Pinpoint the cell where the given text exists, returning its [x, y] midpoint coordinate. 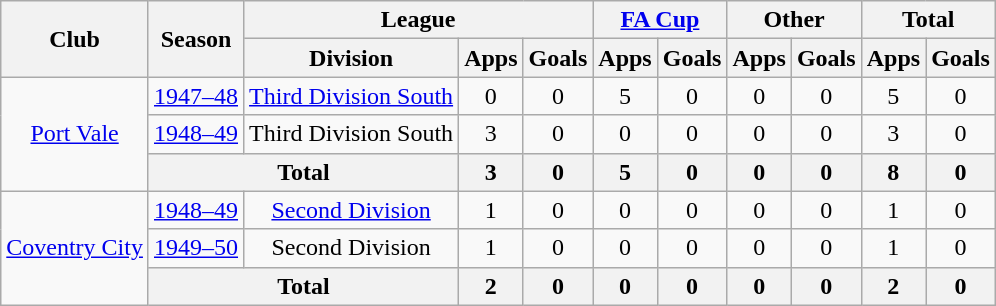
Other [794, 20]
1947–48 [196, 96]
Club [75, 39]
Port Vale [75, 134]
Division [352, 58]
Coventry City [75, 248]
Season [196, 39]
8 [893, 172]
1949–50 [196, 248]
League [418, 20]
FA Cup [660, 20]
